Provide the (X, Y) coordinate of the cell's center where the given text is located.  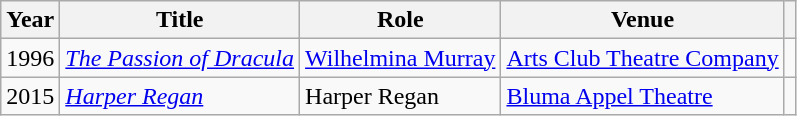
1996 (30, 58)
Wilhelmina Murray (400, 58)
Title (180, 20)
Year (30, 20)
2015 (30, 96)
Role (400, 20)
Bluma Appel Theatre (642, 96)
Arts Club Theatre Company (642, 58)
Venue (642, 20)
The Passion of Dracula (180, 58)
